Locate the cell with the specified text and output its [X, Y] center coordinate. 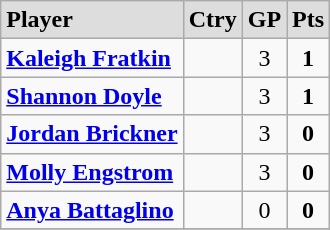
GP [264, 20]
Kaleigh Fratkin [92, 58]
Player [92, 20]
Ctry [212, 20]
Shannon Doyle [92, 96]
Molly Engstrom [92, 172]
Jordan Brickner [92, 134]
Pts [308, 20]
Anya Battaglino [92, 210]
